Capture the cell that displays the provided text and extract its (x, y) central coordinate. 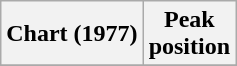
Chart (1977) (72, 34)
Peakposition (189, 34)
